Detect which cell encompasses the target text, then output its (x, y) center coordinate. 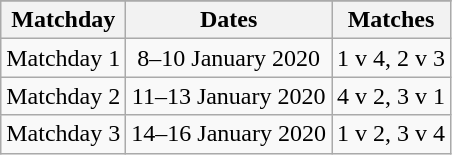
Matches (392, 20)
Matchday (64, 20)
Matchday 2 (64, 96)
4 v 2, 3 v 1 (392, 96)
Matchday 1 (64, 58)
11–13 January 2020 (229, 96)
1 v 4, 2 v 3 (392, 58)
Dates (229, 20)
8–10 January 2020 (229, 58)
14–16 January 2020 (229, 134)
1 v 2, 3 v 4 (392, 134)
Matchday 3 (64, 134)
